Return [X, Y] of the center of cell containing provided text 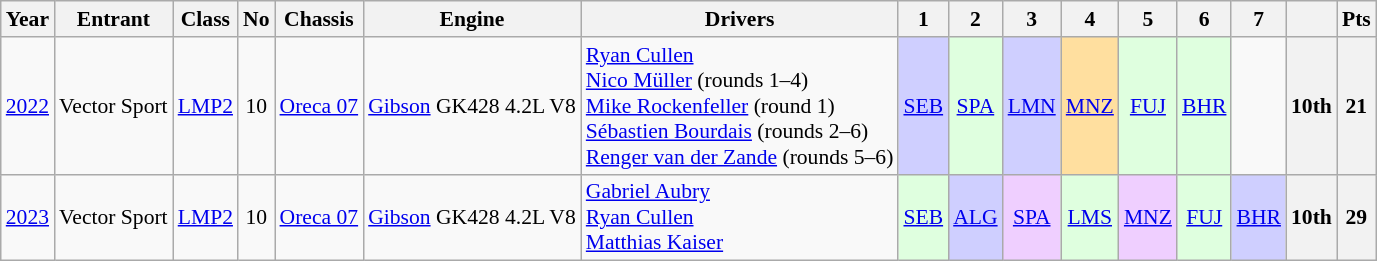
Year [28, 19]
3 [1032, 19]
2 [975, 19]
6 [1204, 19]
No [256, 19]
Ryan Cullen Nico Müller (rounds 1–4) Mike Rockenfeller (round 1) Sébastien Bourdais (rounds 2–6) Renger van der Zande (rounds 5–6) [740, 106]
5 [1148, 19]
Gabriel Aubry Ryan Cullen Matthias Kaiser [740, 218]
LMS [1090, 218]
21 [1356, 106]
Class [206, 19]
Pts [1356, 19]
4 [1090, 19]
Entrant [114, 19]
29 [1356, 218]
Drivers [740, 19]
Engine [472, 19]
2023 [28, 218]
Chassis [320, 19]
LMN [1032, 106]
ALG [975, 218]
2022 [28, 106]
7 [1258, 19]
1 [923, 19]
